From the cell containing the given text, extract its center point as (X, Y) coordinate. 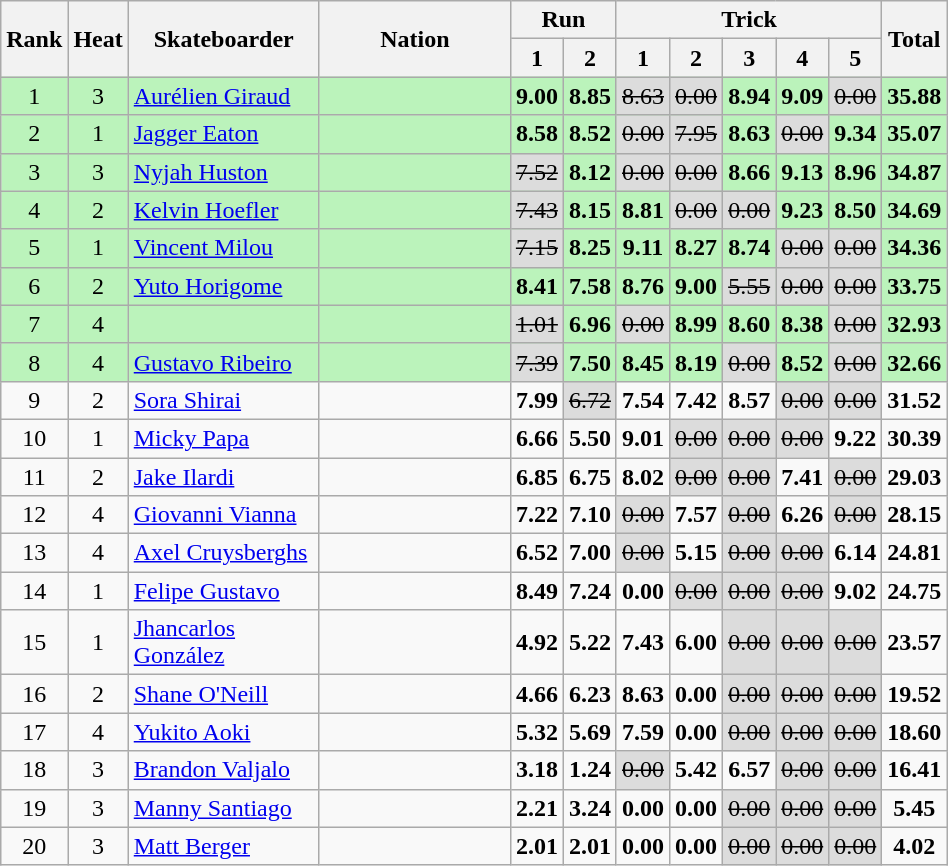
7.54 (642, 400)
6.26 (802, 515)
Vincent Milou (224, 248)
Giovanni Vianna (224, 515)
Gustavo Ribeiro (224, 362)
9 (34, 400)
29.03 (914, 477)
33.75 (914, 286)
8.12 (590, 172)
1.24 (590, 770)
34.36 (914, 248)
5.22 (590, 642)
6.96 (590, 324)
8.94 (750, 96)
5.69 (590, 732)
Jake Ilardi (224, 477)
9.11 (642, 248)
6.52 (536, 553)
Jhancarlos González (224, 642)
8.02 (642, 477)
Brandon Valjalo (224, 770)
34.69 (914, 210)
8.25 (590, 248)
8.60 (750, 324)
9.23 (802, 210)
8.96 (856, 172)
2.21 (536, 808)
7.22 (536, 515)
8 (34, 362)
5.45 (914, 808)
Manny Santiago (224, 808)
8.85 (590, 96)
13 (34, 553)
6.23 (590, 694)
8.38 (802, 324)
Nation (414, 39)
5.15 (696, 553)
8.45 (642, 362)
6.85 (536, 477)
7.39 (536, 362)
12 (34, 515)
8.50 (856, 210)
5.55 (750, 286)
7.24 (590, 591)
7.52 (536, 172)
24.75 (914, 591)
3.18 (536, 770)
Heat (98, 39)
3.24 (590, 808)
20 (34, 846)
8.74 (750, 248)
Kelvin Hoefler (224, 210)
7.57 (696, 515)
10 (34, 438)
6.14 (856, 553)
28.15 (914, 515)
7.42 (696, 400)
4.92 (536, 642)
7.99 (536, 400)
7.58 (590, 286)
7.15 (536, 248)
34.87 (914, 172)
5.50 (590, 438)
31.52 (914, 400)
7.10 (590, 515)
9.13 (802, 172)
35.07 (914, 134)
Sora Shirai (224, 400)
17 (34, 732)
Skateboarder (224, 39)
23.57 (914, 642)
9.22 (856, 438)
18 (34, 770)
8.15 (590, 210)
8.49 (536, 591)
Micky Papa (224, 438)
6 (34, 286)
Trick (748, 20)
5.32 (536, 732)
7.00 (590, 553)
8.19 (696, 362)
8.66 (750, 172)
8.58 (536, 134)
Felipe Gustavo (224, 591)
9.09 (802, 96)
8.27 (696, 248)
Rank (34, 39)
Yukito Aoki (224, 732)
11 (34, 477)
6.00 (696, 642)
Jagger Eaton (224, 134)
7.95 (696, 134)
16.41 (914, 770)
Aurélien Giraud (224, 96)
9.01 (642, 438)
24.81 (914, 553)
4.66 (536, 694)
19 (34, 808)
35.88 (914, 96)
32.66 (914, 362)
8.99 (696, 324)
19.52 (914, 694)
Run (563, 20)
8.81 (642, 210)
8.41 (536, 286)
8.57 (750, 400)
Nyjah Huston (224, 172)
Shane O'Neill (224, 694)
7 (34, 324)
4.02 (914, 846)
Yuto Horigome (224, 286)
18.60 (914, 732)
15 (34, 642)
6.57 (750, 770)
Axel Cruysberghs (224, 553)
Matt Berger (224, 846)
6.66 (536, 438)
8.76 (642, 286)
Total (914, 39)
6.75 (590, 477)
7.59 (642, 732)
1.01 (536, 324)
16 (34, 694)
6.72 (590, 400)
9.02 (856, 591)
30.39 (914, 438)
7.50 (590, 362)
9.34 (856, 134)
14 (34, 591)
32.93 (914, 324)
5.42 (696, 770)
7.41 (802, 477)
